Return the (x, y) coordinate for the center point of the cell that contains the specified text.  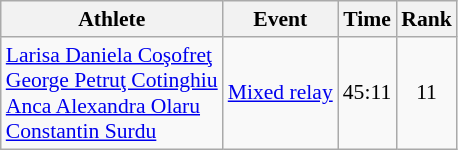
Mixed relay (280, 93)
Event (280, 19)
45:11 (367, 93)
Time (367, 19)
Rank (426, 19)
Larisa Daniela CoşofreţGeorge Petruţ CotinghiuAnca Alexandra OlaruConstantin Surdu (112, 93)
11 (426, 93)
Athlete (112, 19)
